For the text-containing cell, return its midpoint in [x, y] coordinate format. 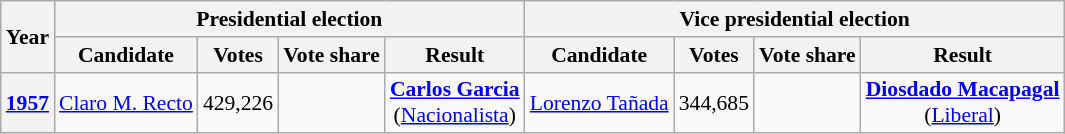
1957 [28, 102]
Diosdado Macapagal(Liberal) [963, 102]
Vice presidential election [795, 19]
Presidential election [290, 19]
Year [28, 36]
429,226 [238, 102]
Lorenzo Tañada [600, 102]
344,685 [714, 102]
Carlos Garcia(Nacionalista) [455, 102]
Claro M. Recto [126, 102]
